Pinpoint the cell where the given text exists, returning its [X, Y] midpoint coordinate. 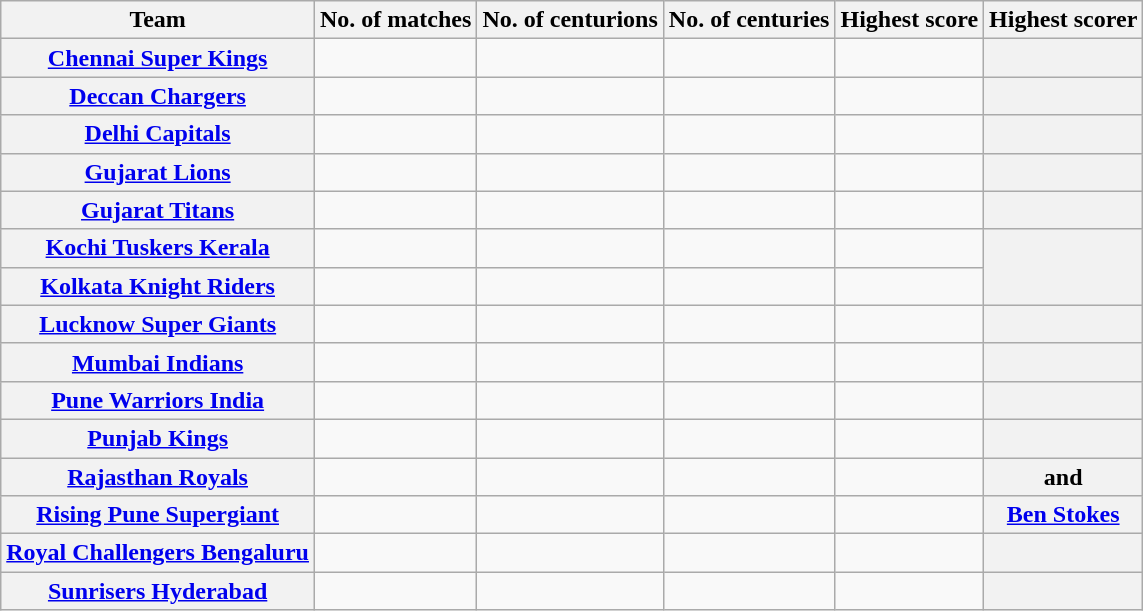
Sunrisers Hyderabad [158, 591]
and [1064, 477]
Deccan Chargers [158, 96]
Gujarat Lions [158, 172]
Rising Pune Supergiant [158, 515]
Chennai Super Kings [158, 58]
Pune Warriors India [158, 400]
Lucknow Super Giants [158, 324]
Highest score [910, 20]
No. of matches [396, 20]
Highest scorer [1064, 20]
Team [158, 20]
Gujarat Titans [158, 210]
Mumbai Indians [158, 362]
Rajasthan Royals [158, 477]
No. of centuries [749, 20]
Delhi Capitals [158, 134]
Ben Stokes [1064, 515]
Punjab Kings [158, 438]
No. of centurions [570, 20]
Kolkata Knight Riders [158, 286]
Royal Challengers Bengaluru [158, 553]
Kochi Tuskers Kerala [158, 248]
